Output the [X, Y] coordinate of the center of the cell containing the given text.  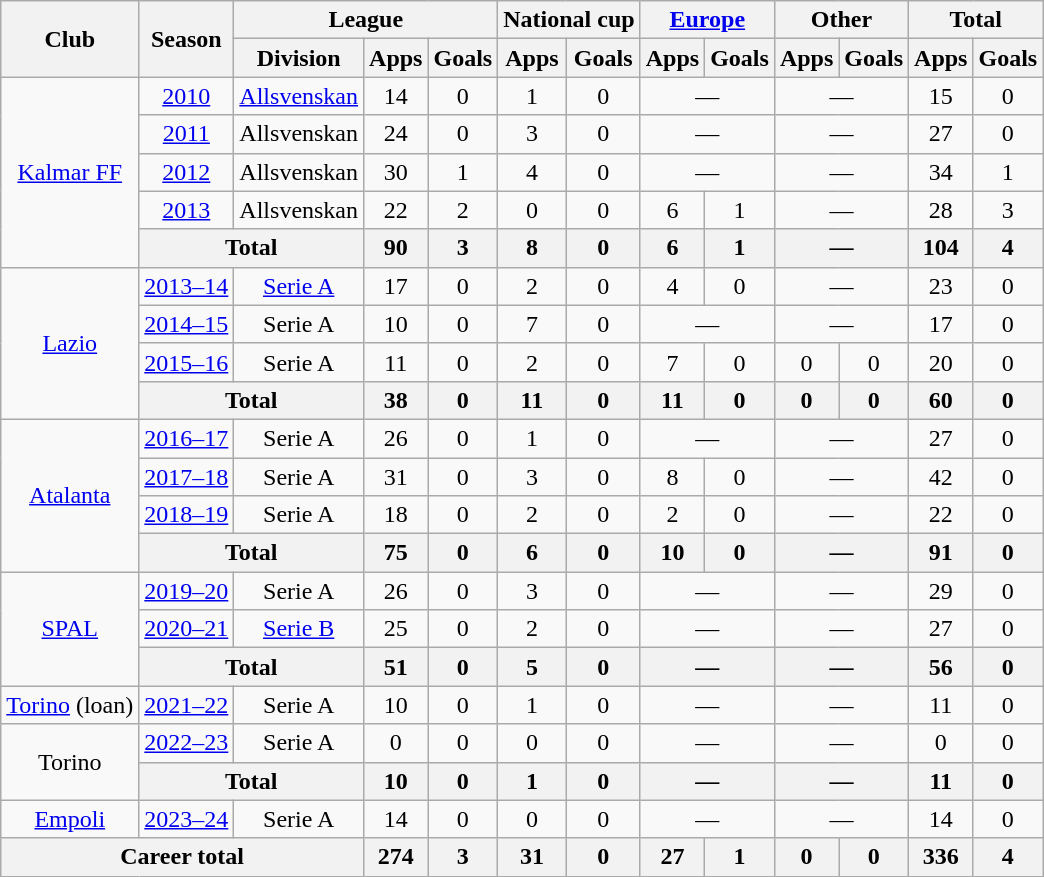
2013 [186, 210]
SPAL [70, 629]
Empoli [70, 819]
2022–23 [186, 743]
24 [396, 134]
Division [299, 58]
5 [532, 667]
Kalmar FF [70, 172]
Torino (loan) [70, 705]
2017–18 [186, 477]
Serie B [299, 629]
28 [941, 210]
91 [941, 553]
2018–19 [186, 515]
56 [941, 667]
25 [396, 629]
29 [941, 591]
2023–24 [186, 819]
60 [941, 400]
75 [396, 553]
15 [941, 96]
90 [396, 248]
2019–20 [186, 591]
42 [941, 477]
2010 [186, 96]
2015–16 [186, 362]
2011 [186, 134]
38 [396, 400]
30 [396, 172]
18 [396, 515]
274 [396, 857]
Europe [707, 20]
2016–17 [186, 438]
51 [396, 667]
2012 [186, 172]
104 [941, 248]
Career total [182, 857]
Torino [70, 762]
Lazio [70, 343]
2020–21 [186, 629]
National cup [569, 20]
2014–15 [186, 324]
23 [941, 286]
2021–22 [186, 705]
Season [186, 39]
Club [70, 39]
Atalanta [70, 495]
336 [941, 857]
League [366, 20]
20 [941, 362]
34 [941, 172]
2013–14 [186, 286]
Other [841, 20]
